Determine the [X, Y] coordinate at the center of the cell enclosing the given text.  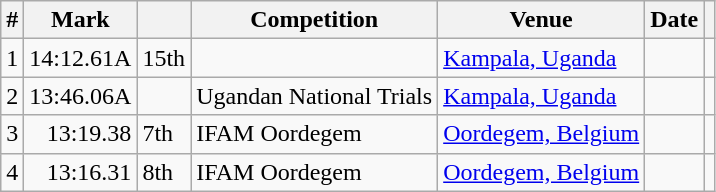
14:12.61A [80, 58]
1 [12, 58]
2 [12, 96]
Venue [542, 20]
Ugandan National Trials [314, 96]
Mark [80, 20]
13:19.38 [80, 134]
Competition [314, 20]
7th [164, 134]
# [12, 20]
15th [164, 58]
Date [674, 20]
4 [12, 172]
8th [164, 172]
3 [12, 134]
13:16.31 [80, 172]
13:46.06A [80, 96]
